Provide the (X, Y) coordinate of the cell's center where the given text is located.  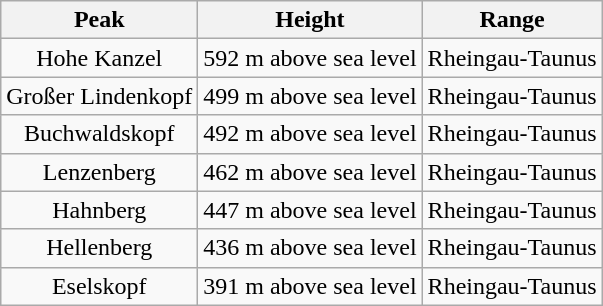
Range (512, 20)
436 m above sea level (310, 248)
Buchwaldskopf (100, 134)
Peak (100, 20)
Lenzenberg (100, 172)
391 m above sea level (310, 286)
447 m above sea level (310, 210)
Hohe Kanzel (100, 58)
492 m above sea level (310, 134)
499 m above sea level (310, 96)
Eselskopf (100, 286)
Hahnberg (100, 210)
462 m above sea level (310, 172)
Hellenberg (100, 248)
Großer Lindenkopf (100, 96)
Height (310, 20)
592 m above sea level (310, 58)
